Return [X, Y] of the center of cell containing provided text 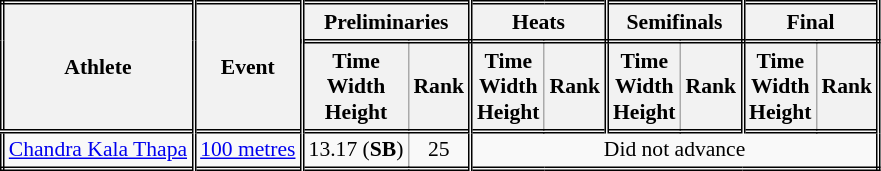
100 metres [248, 150]
Final [811, 22]
Did not advance [674, 150]
Semifinals [675, 22]
Athlete [98, 67]
25 [439, 150]
Heats [538, 22]
13.17 (SB) [355, 150]
Event [248, 67]
Preliminaries [386, 22]
Chandra Kala Thapa [98, 150]
